Determine the (x, y) coordinate at the center of the cell enclosing the given text.  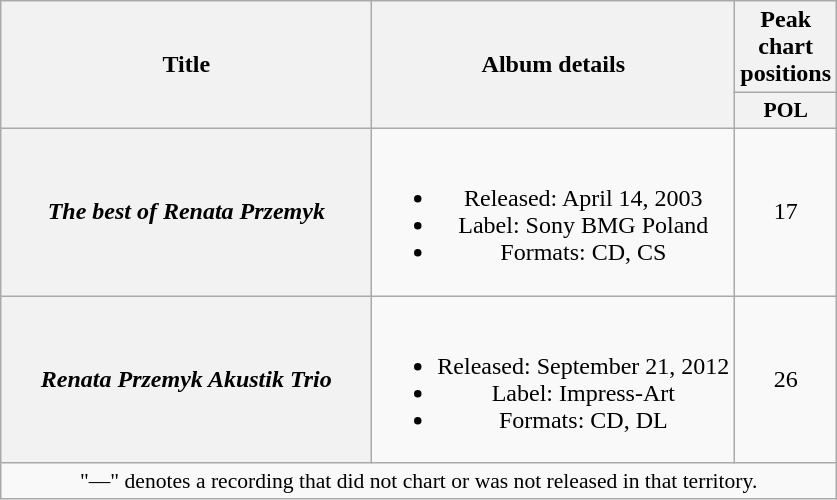
Peak chart positions (786, 47)
Renata Przemyk Akustik Trio (186, 380)
Released: September 21, 2012Label: Impress-ArtFormats: CD, DL (554, 380)
The best of Renata Przemyk (186, 212)
Title (186, 65)
POL (786, 111)
17 (786, 212)
"—" denotes a recording that did not chart or was not released in that territory. (419, 481)
Album details (554, 65)
26 (786, 380)
Released: April 14, 2003Label: Sony BMG PolandFormats: CD, CS (554, 212)
